Return the (x, y) coordinate for the center point of the cell that contains the specified text.  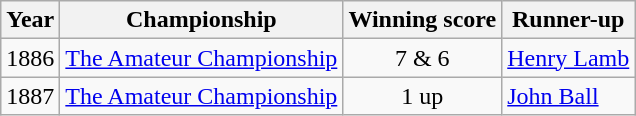
Runner-up (568, 20)
Championship (202, 20)
1887 (30, 96)
1886 (30, 58)
John Ball (568, 96)
Winning score (422, 20)
1 up (422, 96)
Year (30, 20)
Henry Lamb (568, 58)
7 & 6 (422, 58)
